From the cell containing the given text, extract its center point as [x, y] coordinate. 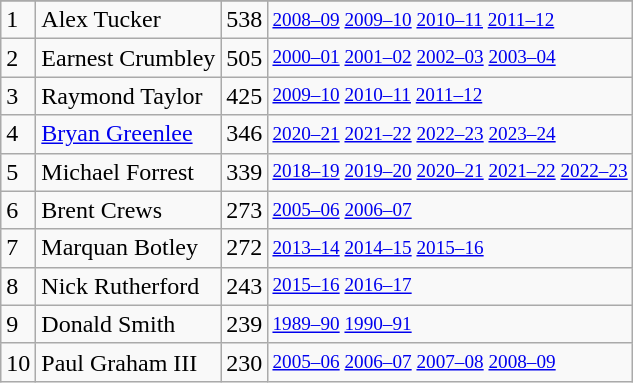
346 [244, 134]
2000–01 2001–02 2002–03 2003–04 [450, 58]
Nick Rutherford [128, 286]
2009–10 2010–11 2011–12 [450, 96]
2008–09 2009–10 2010–11 2011–12 [450, 20]
2 [18, 58]
3 [18, 96]
505 [244, 58]
8 [18, 286]
2013–14 2014–15 2015–16 [450, 248]
Michael Forrest [128, 172]
1 [18, 20]
2005–06 2006–07 [450, 210]
243 [244, 286]
10 [18, 362]
Donald Smith [128, 324]
230 [244, 362]
Brent Crews [128, 210]
2020–21 2021–22 2022–23 2023–24 [450, 134]
4 [18, 134]
272 [244, 248]
2018–19 2019–20 2020–21 2021–22 2022–23 [450, 172]
2015–16 2016–17 [450, 286]
Marquan Botley [128, 248]
Paul Graham III [128, 362]
9 [18, 324]
5 [18, 172]
Alex Tucker [128, 20]
425 [244, 96]
1989–90 1990–91 [450, 324]
Bryan Greenlee [128, 134]
Earnest Crumbley [128, 58]
Raymond Taylor [128, 96]
273 [244, 210]
2005–06 2006–07 2007–08 2008–09 [450, 362]
339 [244, 172]
538 [244, 20]
239 [244, 324]
7 [18, 248]
6 [18, 210]
